Return the [X, Y] coordinate for the center point of the cell that contains the specified text.  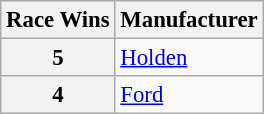
Race Wins [58, 20]
Holden [189, 58]
5 [58, 58]
Manufacturer [189, 20]
4 [58, 95]
Ford [189, 95]
